Search for the cell housing the specified text and yield its (x, y) center coordinate. 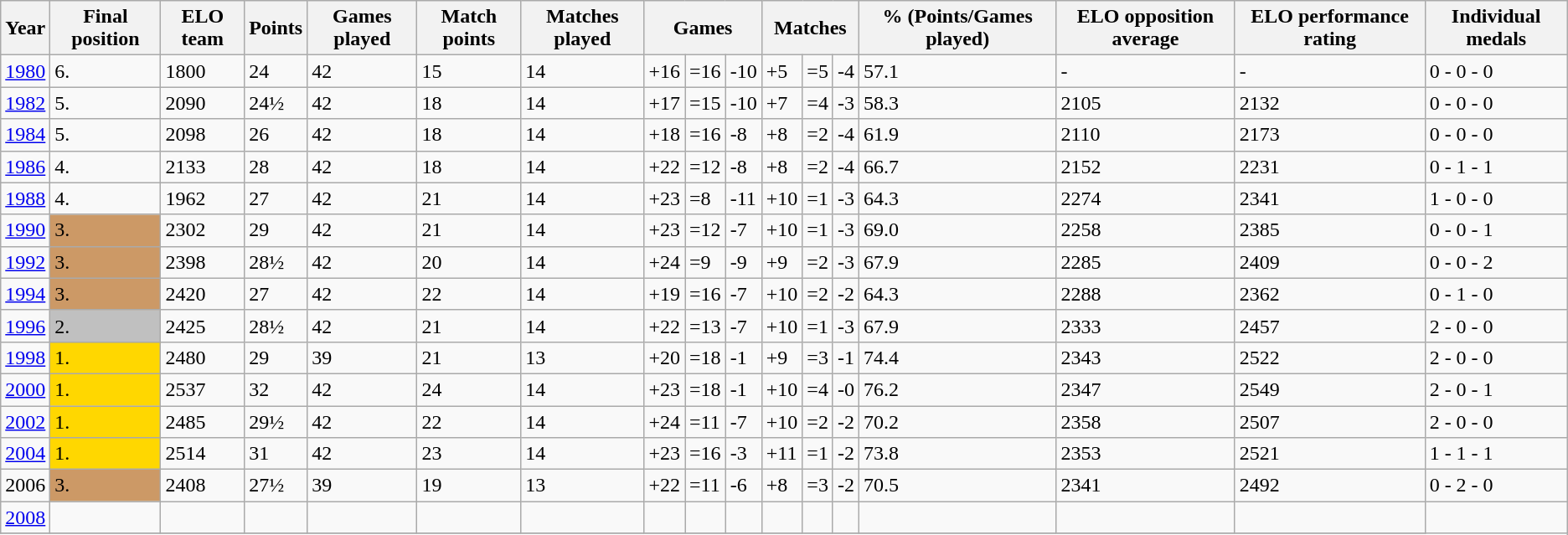
2549 (1330, 389)
Match points (469, 28)
1990 (25, 230)
=5 (818, 71)
2409 (1330, 262)
2008 (25, 517)
27½ (276, 486)
1 - 1 - 1 (1496, 454)
23 (469, 454)
2333 (1146, 326)
-0 (846, 389)
2353 (1146, 454)
ELO opposition average (1146, 28)
32 (276, 389)
2485 (203, 421)
2. (106, 326)
% (Points/Games played) (957, 28)
1982 (25, 103)
0 - 2 - 0 (1496, 486)
+11 (782, 454)
ELO performance rating (1330, 28)
0 - 0 - 2 (1496, 262)
2522 (1330, 358)
2398 (203, 262)
73.8 (957, 454)
61.9 (957, 135)
2457 (1330, 326)
1994 (25, 294)
66.7 (957, 167)
1980 (25, 71)
2132 (1330, 103)
2133 (203, 167)
76.2 (957, 389)
58.3 (957, 103)
69.0 (957, 230)
2004 (25, 454)
=8 (705, 198)
0 - 0 - 1 (1496, 230)
2002 (25, 421)
2385 (1330, 230)
2480 (203, 358)
28 (276, 167)
ELO team (203, 28)
2408 (203, 486)
2274 (1146, 198)
70.5 (957, 486)
Year (25, 28)
+19 (665, 294)
2090 (203, 103)
20 (469, 262)
+20 (665, 358)
31 (276, 454)
2425 (203, 326)
1996 (25, 326)
2420 (203, 294)
Matches played (583, 28)
2110 (1146, 135)
1962 (203, 198)
1 - 0 - 0 (1496, 198)
Matches (810, 28)
Individual medals (1496, 28)
2537 (203, 389)
2521 (1330, 454)
2006 (25, 486)
24½ (276, 103)
1992 (25, 262)
-11 (744, 198)
26 (276, 135)
2347 (1146, 389)
=13 (705, 326)
2231 (1330, 167)
=9 (705, 262)
-9 (744, 262)
6. (106, 71)
+18 (665, 135)
19 (469, 486)
2258 (1146, 230)
+16 (665, 71)
+7 (782, 103)
57.1 (957, 71)
Final position (106, 28)
2098 (203, 135)
2173 (1330, 135)
=15 (705, 103)
1998 (25, 358)
70.2 (957, 421)
2492 (1330, 486)
1984 (25, 135)
74.4 (957, 358)
+17 (665, 103)
2000 (25, 389)
0 - 1 - 0 (1496, 294)
2507 (1330, 421)
1800 (203, 71)
Games (703, 28)
15 (469, 71)
2285 (1146, 262)
1986 (25, 167)
2358 (1146, 421)
2362 (1330, 294)
1988 (25, 198)
2302 (203, 230)
2 - 0 - 1 (1496, 389)
Points (276, 28)
2514 (203, 454)
+5 (782, 71)
29½ (276, 421)
Games played (362, 28)
-6 (744, 486)
0 - 1 - 1 (1496, 167)
2288 (1146, 294)
2152 (1146, 167)
2343 (1146, 358)
2105 (1146, 103)
